Identify which cell holds the provided text, then report its [X, Y] central coordinate. 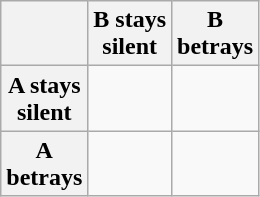
A stayssilent [44, 98]
Abetrays [44, 164]
B stayssilent [130, 34]
Bbetrays [216, 34]
